Provide the (x, y) coordinate of the cell's center where the given text is located.  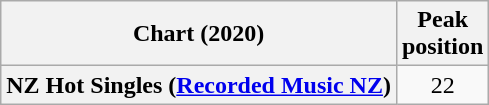
22 (442, 85)
NZ Hot Singles (Recorded Music NZ) (199, 85)
Chart (2020) (199, 34)
Peakposition (442, 34)
